Extract the [x, y] coordinate from the center of the cell holding the provided text.  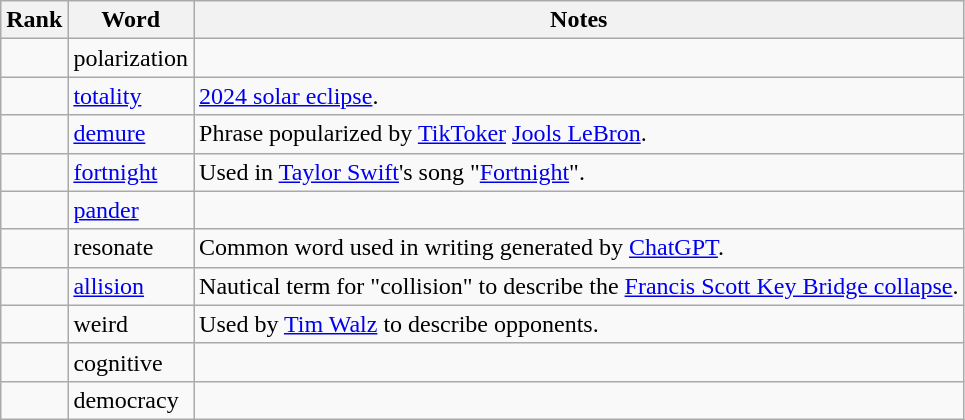
Used by Tim Walz to describe opponents. [579, 324]
Used in Taylor Swift's song "Fortnight". [579, 172]
Rank [34, 20]
cognitive [131, 362]
demure [131, 134]
Nautical term for "collision" to describe the Francis Scott Key Bridge collapse. [579, 286]
Phrase popularized by TikToker Jools LeBron. [579, 134]
pander [131, 210]
democracy [131, 400]
totality [131, 96]
resonate [131, 248]
Notes [579, 20]
Common word used in writing generated by ChatGPT. [579, 248]
2024 solar eclipse. [579, 96]
weird [131, 324]
polarization [131, 58]
fortnight [131, 172]
Word [131, 20]
allision [131, 286]
